Detect which cell encompasses the target text, then output its (X, Y) center coordinate. 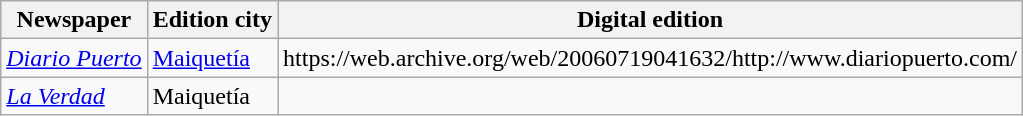
La Verdad (74, 96)
Newspaper (74, 20)
Edition city (212, 20)
Digital edition (650, 20)
https://web.archive.org/web/20060719041632/http://www.diariopuerto.com/ (650, 58)
Diario Puerto (74, 58)
